Provide the (X, Y) coordinate of the cell's center where the given text is located.  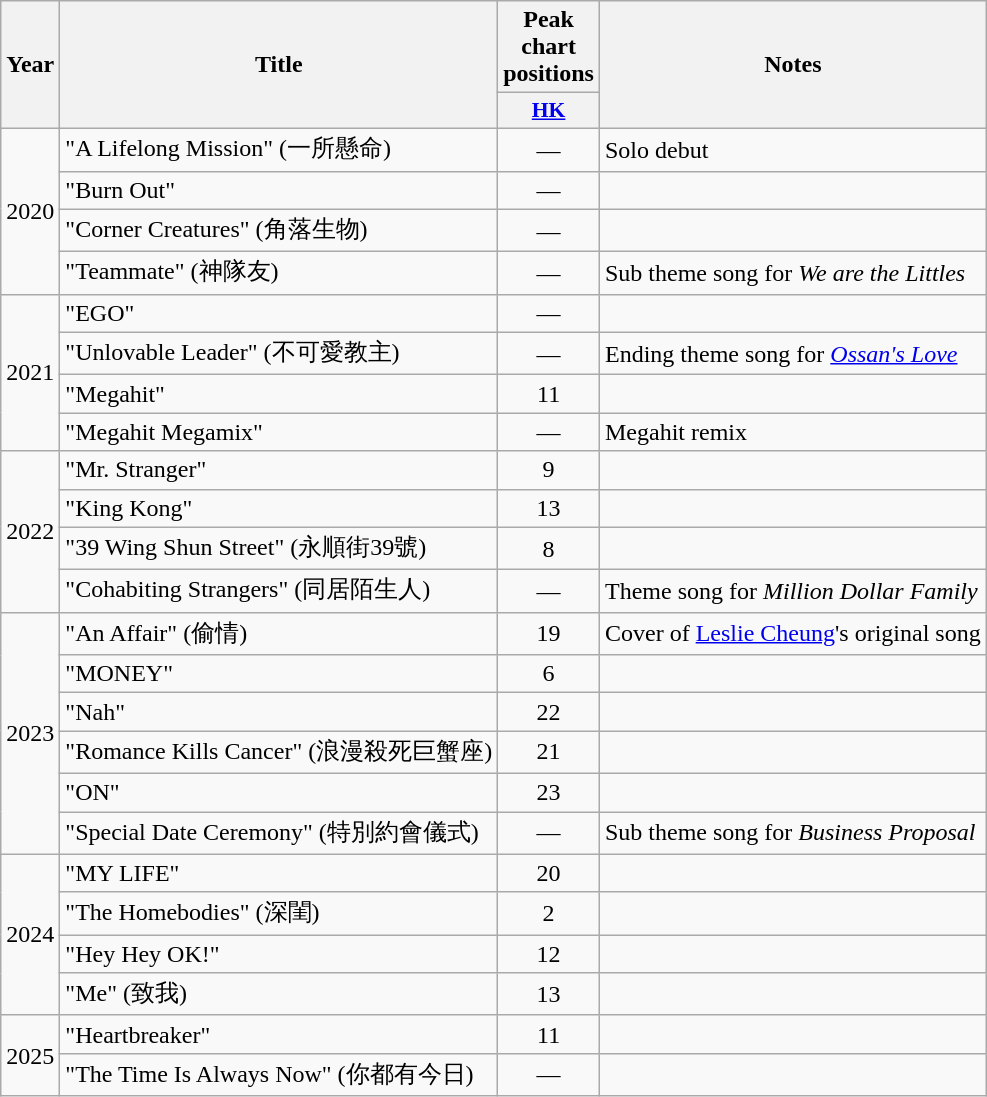
"Mr. Stranger" (279, 470)
12 (549, 954)
HK (549, 111)
Notes (792, 65)
6 (549, 674)
Sub theme song for Business Proposal (792, 834)
Sub theme song for We are the Littles (792, 274)
"A Lifelong Mission" (一所懸命) (279, 150)
"ON" (279, 792)
"Nah" (279, 712)
"Megahit Megamix" (279, 432)
"Corner Creatures" (角落生物) (279, 230)
Solo debut (792, 150)
"MY LIFE" (279, 873)
19 (549, 634)
20 (549, 873)
Theme song for Million Dollar Family (792, 592)
Megahit remix (792, 432)
"39 Wing Shun Street" (永順街39號) (279, 548)
22 (549, 712)
Cover of Leslie Cheung's original song (792, 634)
2024 (30, 934)
Ending theme song for Ossan's Love (792, 354)
2020 (30, 211)
Title (279, 65)
"Special Date Ceremony" (特別約會儀式) (279, 834)
"An Affair" (偷情) (279, 634)
"Megahit" (279, 394)
"Me" (致我) (279, 994)
2021 (30, 372)
"Teammate" (神隊友) (279, 274)
2025 (30, 1056)
Peak chart positions (549, 47)
"EGO" (279, 313)
"Heartbreaker" (279, 1034)
2023 (30, 733)
23 (549, 792)
Year (30, 65)
"Cohabiting Strangers" (同居陌生人) (279, 592)
"Burn Out" (279, 190)
"Hey Hey OK!" (279, 954)
8 (549, 548)
2 (549, 914)
2022 (30, 532)
"King Kong" (279, 508)
"Romance Kills Cancer" (浪漫殺死巨蟹座) (279, 752)
"The Homebodies" (深閨) (279, 914)
"Unlovable Leader" (不可愛教主) (279, 354)
21 (549, 752)
"The Time Is Always Now" (你都有今日) (279, 1074)
9 (549, 470)
"MONEY" (279, 674)
